Find where the given text appears and provide that cell's center as (X, Y) coordinate. 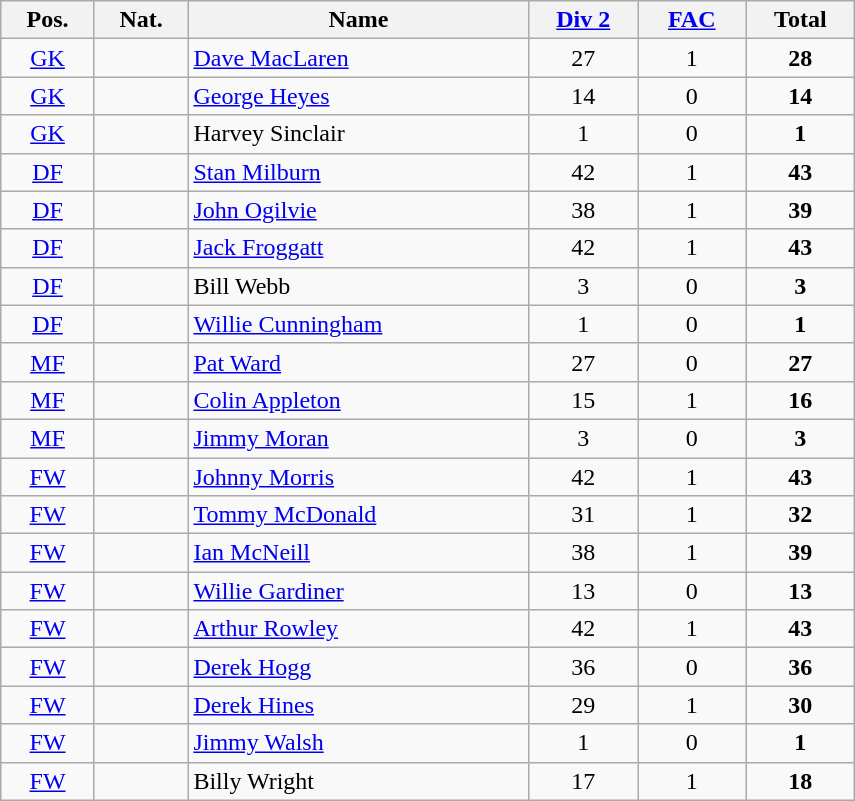
31 (584, 515)
Dave MacLaren (358, 58)
16 (800, 400)
George Heyes (358, 96)
Ian McNeill (358, 553)
Nat. (141, 20)
Jimmy Walsh (358, 743)
FAC (692, 20)
Pat Ward (358, 362)
Willie Gardiner (358, 591)
Colin Appleton (358, 400)
Tommy McDonald (358, 515)
Total (800, 20)
28 (800, 58)
17 (584, 781)
Billy Wright (358, 781)
18 (800, 781)
Derek Hines (358, 705)
Derek Hogg (358, 667)
Johnny Morris (358, 477)
Arthur Rowley (358, 629)
Jack Froggatt (358, 248)
30 (800, 705)
Name (358, 20)
Jimmy Moran (358, 438)
Div 2 (584, 20)
Stan Milburn (358, 172)
Pos. (48, 20)
Bill Webb (358, 286)
32 (800, 515)
15 (584, 400)
John Ogilvie (358, 210)
Willie Cunningham (358, 324)
29 (584, 705)
Harvey Sinclair (358, 134)
